Identify which cell holds the provided text, then report its [x, y] central coordinate. 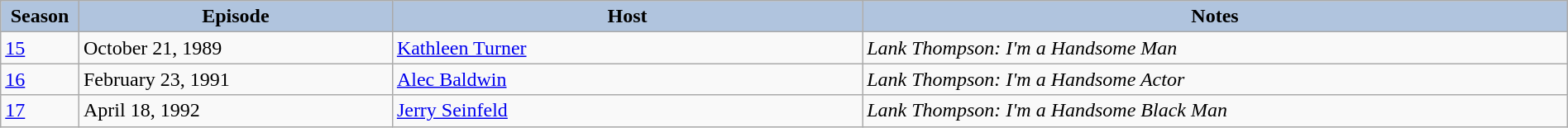
April 18, 1992 [235, 111]
Lank Thompson: I'm a Handsome Black Man [1216, 111]
17 [40, 111]
Lank Thompson: I'm a Handsome Man [1216, 48]
Lank Thompson: I'm a Handsome Actor [1216, 79]
15 [40, 48]
Season [40, 17]
Alec Baldwin [627, 79]
Kathleen Turner [627, 48]
Jerry Seinfeld [627, 111]
Host [627, 17]
Notes [1216, 17]
Episode [235, 17]
16 [40, 79]
February 23, 1991 [235, 79]
October 21, 1989 [235, 48]
